Locate the cell with the specified text and output its (X, Y) center coordinate. 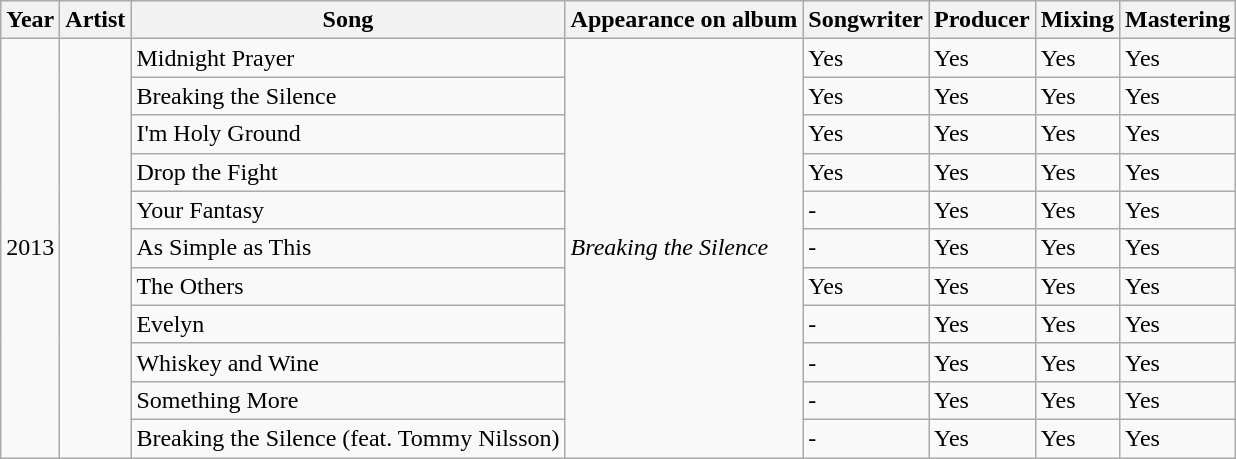
I'm Holy Ground (348, 134)
Mastering (1177, 20)
Evelyn (348, 324)
Drop the Fight (348, 172)
Appearance on album (684, 20)
Song (348, 20)
Your Fantasy (348, 210)
Producer (982, 20)
Songwriter (866, 20)
Mixing (1077, 20)
Artist (96, 20)
Year (30, 20)
Breaking the Silence (feat. Tommy Nilsson) (348, 438)
2013 (30, 248)
As Simple as This (348, 248)
Something More (348, 400)
The Others (348, 286)
Whiskey and Wine (348, 362)
Midnight Prayer (348, 58)
